For the text-containing cell, return its midpoint in [X, Y] coordinate format. 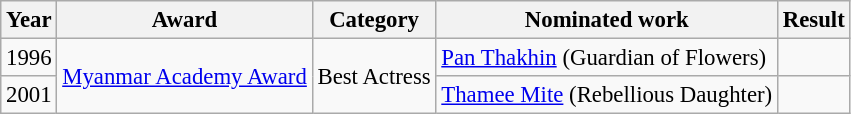
Award [184, 20]
Category [374, 20]
1996 [29, 58]
Myanmar Academy Award [184, 76]
Thamee Mite (Rebellious Daughter) [606, 95]
Pan Thakhin (Guardian of Flowers) [606, 58]
Nominated work [606, 20]
Year [29, 20]
Best Actress [374, 76]
2001 [29, 95]
Result [814, 20]
